Provide the (x, y) coordinate of the cell's center where the given text is located.  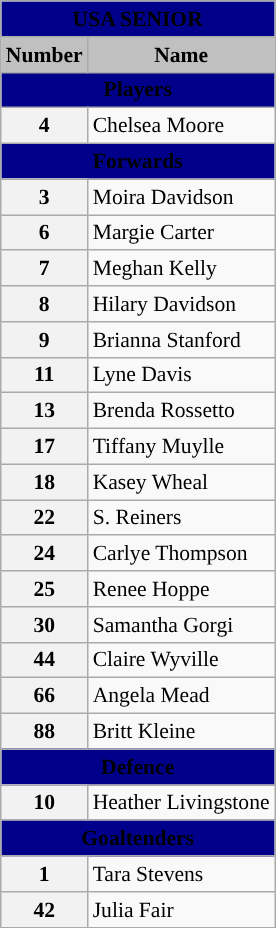
Defence (138, 767)
7 (44, 269)
10 (44, 803)
9 (44, 340)
8 (44, 304)
Angela Mead (182, 696)
17 (44, 447)
Brenda Rossetto (182, 411)
USA SENIOR (138, 19)
1 (44, 874)
Meghan Kelly (182, 269)
Britt Kleine (182, 732)
Samantha Gorgi (182, 625)
88 (44, 732)
Heather Livingstone (182, 803)
Julia Fair (182, 910)
Renee Hoppe (182, 589)
6 (44, 233)
Lyne Davis (182, 375)
66 (44, 696)
Name (182, 55)
13 (44, 411)
Tiffany Muylle (182, 447)
25 (44, 589)
Hilary Davidson (182, 304)
44 (44, 660)
Number (44, 55)
Forwards (138, 162)
3 (44, 197)
11 (44, 375)
Claire Wyville (182, 660)
Margie Carter (182, 233)
Players (138, 90)
4 (44, 126)
Tara Stevens (182, 874)
18 (44, 482)
Brianna Stanford (182, 340)
Goaltenders (138, 839)
42 (44, 910)
S. Reiners (182, 518)
Moira Davidson (182, 197)
Kasey Wheal (182, 482)
24 (44, 554)
Chelsea Moore (182, 126)
30 (44, 625)
Carlye Thompson (182, 554)
22 (44, 518)
